Detect which cell encompasses the target text, then output its [X, Y] center coordinate. 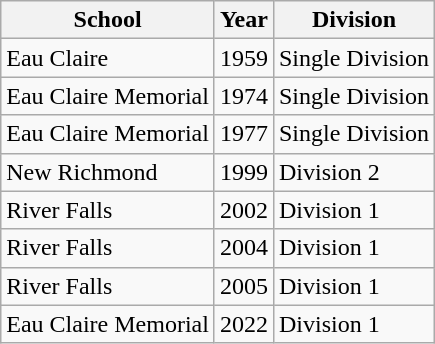
2002 [244, 210]
Division 2 [354, 172]
School [108, 20]
Eau Claire [108, 58]
2004 [244, 248]
1999 [244, 172]
Division [354, 20]
New Richmond [108, 172]
1959 [244, 58]
2022 [244, 324]
1974 [244, 96]
1977 [244, 134]
Year [244, 20]
2005 [244, 286]
